Return the (x, y) coordinate for the center point of the cell that contains the specified text.  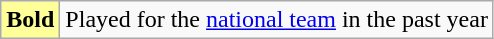
Bold (30, 20)
Played for the national team in the past year (277, 20)
